Search for the cell housing the specified text and yield its (x, y) center coordinate. 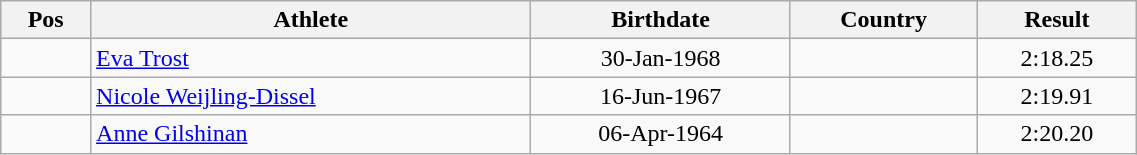
Anne Gilshinan (311, 134)
06-Apr-1964 (660, 134)
Nicole Weijling-Dissel (311, 96)
Birthdate (660, 20)
2:18.25 (1057, 58)
Result (1057, 20)
Athlete (311, 20)
2:20.20 (1057, 134)
2:19.91 (1057, 96)
Pos (46, 20)
16-Jun-1967 (660, 96)
30-Jan-1968 (660, 58)
Country (884, 20)
Eva Trost (311, 58)
